Scan for the cell matching the given text and deliver its (x, y) coordinate at center. 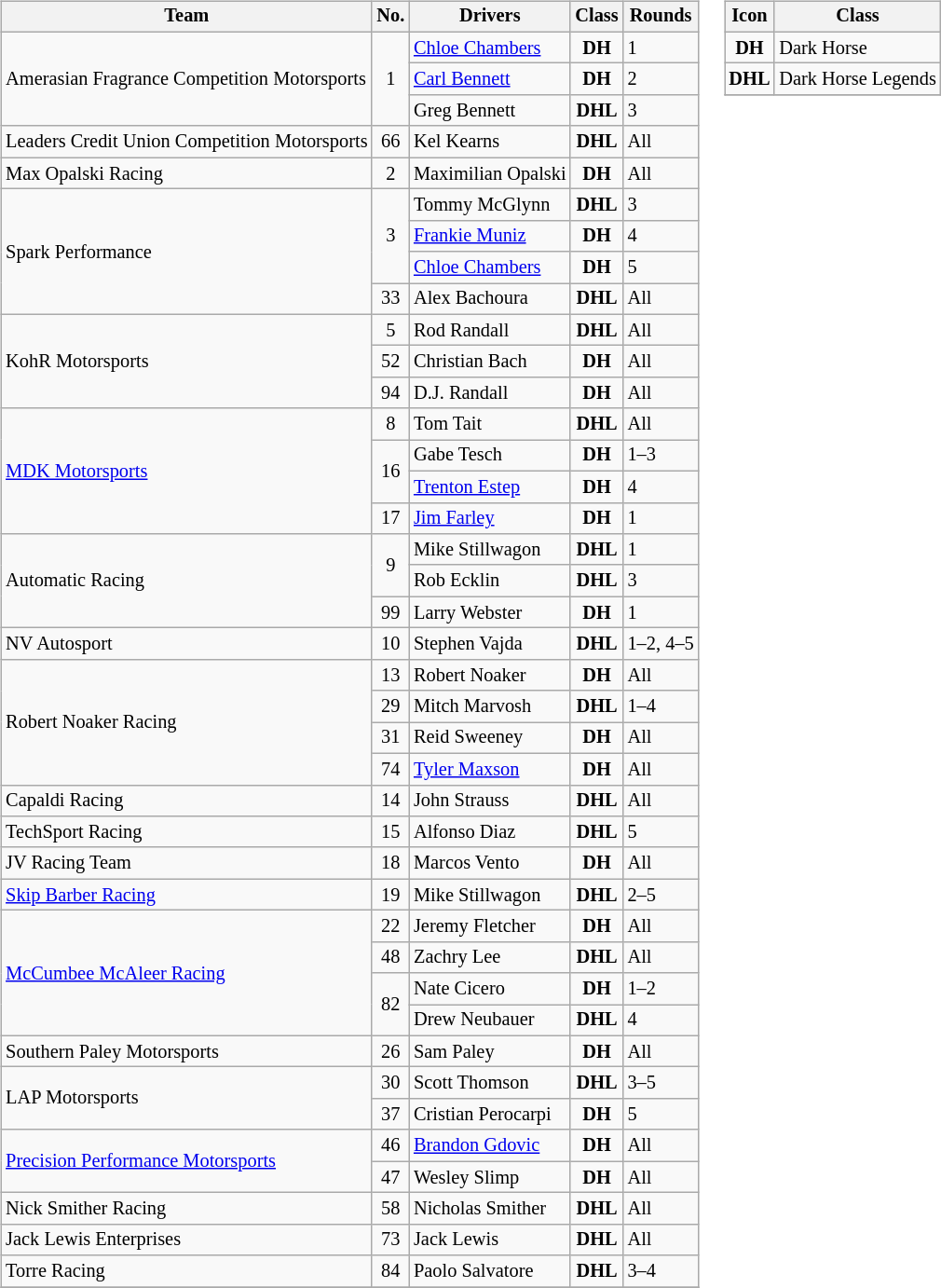
1–2 (661, 989)
Maximilian Opalski (490, 173)
Reid Sweeney (490, 738)
Automatic Racing (186, 582)
3–5 (661, 1083)
Dark Horse (857, 48)
46 (390, 1145)
Max Opalski Racing (186, 173)
14 (390, 801)
Alfonso Diaz (490, 832)
Carl Bennett (490, 79)
15 (390, 832)
Leaders Credit Union Competition Motorsports (186, 142)
22 (390, 926)
74 (390, 769)
Precision Performance Motorsports (186, 1161)
3–4 (661, 1271)
Cristian Perocarpi (490, 1115)
47 (390, 1177)
Icon (750, 17)
Torre Racing (186, 1271)
Larry Webster (490, 612)
82 (390, 1005)
17 (390, 518)
Amerasian Fragrance Competition Motorsports (186, 78)
84 (390, 1271)
Drew Neubauer (490, 1021)
19 (390, 895)
10 (390, 644)
Jack Lewis (490, 1240)
Mitch Marvosh (490, 706)
John Strauss (490, 801)
Team (186, 17)
Tom Tait (490, 424)
LAP Motorsports (186, 1098)
Zachry Lee (490, 957)
Skip Barber Racing (186, 895)
Stephen Vajda (490, 644)
No. (390, 17)
73 (390, 1240)
99 (390, 612)
29 (390, 706)
Jim Farley (490, 518)
30 (390, 1083)
Jeremy Fletcher (490, 926)
Rounds (661, 17)
Capaldi Racing (186, 801)
Tommy McGlynn (490, 205)
Nate Cicero (490, 989)
1–4 (661, 706)
Nick Smither Racing (186, 1209)
D.J. Randall (490, 393)
MDK Motorsports (186, 472)
1–2, 4–5 (661, 644)
Spark Performance (186, 252)
Alex Bachoura (490, 299)
2–5 (661, 895)
13 (390, 675)
Southern Paley Motorsports (186, 1051)
McCumbee McAleer Racing (186, 973)
18 (390, 863)
Paolo Salvatore (490, 1271)
52 (390, 362)
Rod Randall (490, 330)
TechSport Racing (186, 832)
8 (390, 424)
Dark Horse Legends (857, 79)
Robert Noaker (490, 675)
Nicholas Smither (490, 1209)
Trenton Estep (490, 486)
9 (390, 565)
Robert Noaker Racing (186, 721)
Kel Kearns (490, 142)
Drivers (490, 17)
NV Autosport (186, 644)
37 (390, 1115)
16 (390, 472)
Greg Bennett (490, 111)
Marcos Vento (490, 863)
66 (390, 142)
31 (390, 738)
58 (390, 1209)
48 (390, 957)
Sam Paley (490, 1051)
Wesley Slimp (490, 1177)
Scott Thomson (490, 1083)
33 (390, 299)
Christian Bach (490, 362)
26 (390, 1051)
KohR Motorsports (186, 362)
Jack Lewis Enterprises (186, 1240)
Rob Ecklin (490, 581)
94 (390, 393)
1–3 (661, 456)
Frankie Muniz (490, 236)
Tyler Maxson (490, 769)
Gabe Tesch (490, 456)
JV Racing Team (186, 863)
Brandon Gdovic (490, 1145)
